From the cell containing the given text, extract its center point as [X, Y] coordinate. 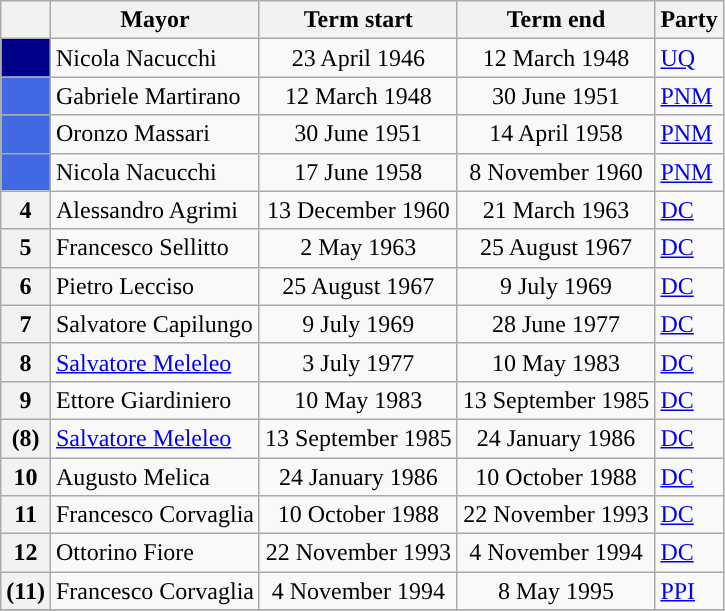
Salvatore Capilungo [154, 324]
Party [689, 20]
Alessandro Agrimi [154, 210]
PPI [689, 591]
Mayor [154, 20]
Ottorino Fiore [154, 553]
4 [26, 210]
8 [26, 362]
13 December 1960 [358, 210]
12 [26, 553]
Augusto Melica [154, 477]
8 November 1960 [556, 172]
5 [26, 248]
21 March 1963 [556, 210]
14 April 1958 [556, 134]
10 [26, 477]
(8) [26, 438]
Ettore Giardiniero [154, 400]
23 April 1946 [358, 58]
UQ [689, 58]
11 [26, 515]
3 July 1977 [358, 362]
Oronzo Massari [154, 134]
28 June 1977 [556, 324]
9 [26, 400]
17 June 1958 [358, 172]
(11) [26, 591]
Term end [556, 20]
8 May 1995 [556, 591]
Pietro Lecciso [154, 286]
6 [26, 286]
Gabriele Martirano [154, 96]
Francesco Sellitto [154, 248]
Term start [358, 20]
7 [26, 324]
2 May 1963 [358, 248]
